Find where the given text appears and provide that cell's center as [X, Y] coordinate. 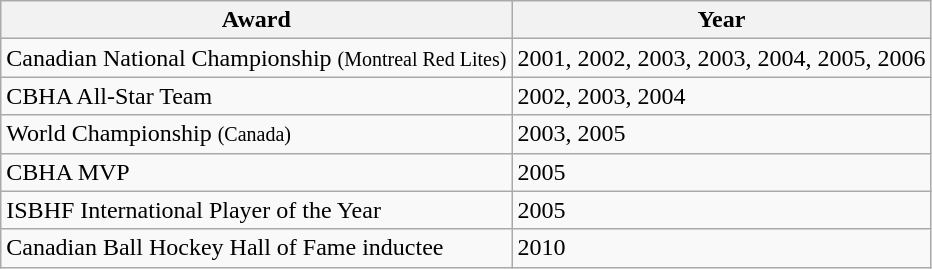
2001, 2002, 2003, 2003, 2004, 2005, 2006 [722, 58]
2002, 2003, 2004 [722, 96]
2010 [722, 248]
Year [722, 20]
World Championship (Canada) [256, 134]
2003, 2005 [722, 134]
Canadian National Championship (Montreal Red Lites) [256, 58]
ISBHF International Player of the Year [256, 210]
CBHA All-Star Team [256, 96]
Canadian Ball Hockey Hall of Fame inductee [256, 248]
CBHA MVP [256, 172]
Award [256, 20]
